Determine the [x, y] coordinate at the center of the cell enclosing the given text.  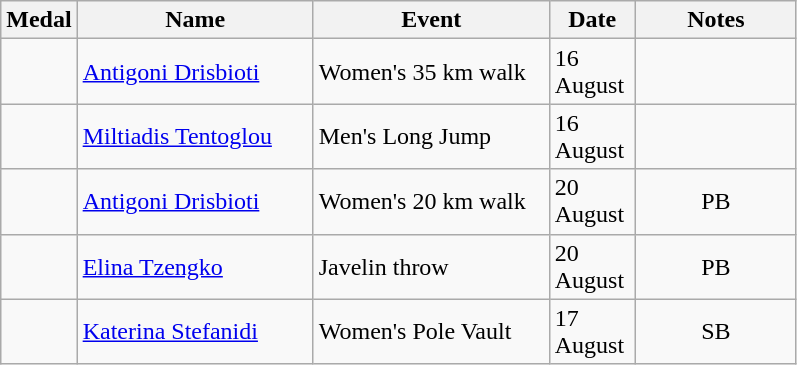
Javelin throw [431, 266]
17 August [592, 332]
Name [195, 20]
Women's 20 km walk [431, 202]
Men's Long Jump [431, 136]
Miltiadis Tentoglou [195, 136]
Event [431, 20]
Date [592, 20]
Women's Pole Vault [431, 332]
Katerina Stefanidi [195, 332]
SB [716, 332]
Women's 35 km walk [431, 72]
Notes [716, 20]
Elina Tzengko [195, 266]
Medal [39, 20]
